Scan for the cell matching the given text and deliver its (X, Y) coordinate at center. 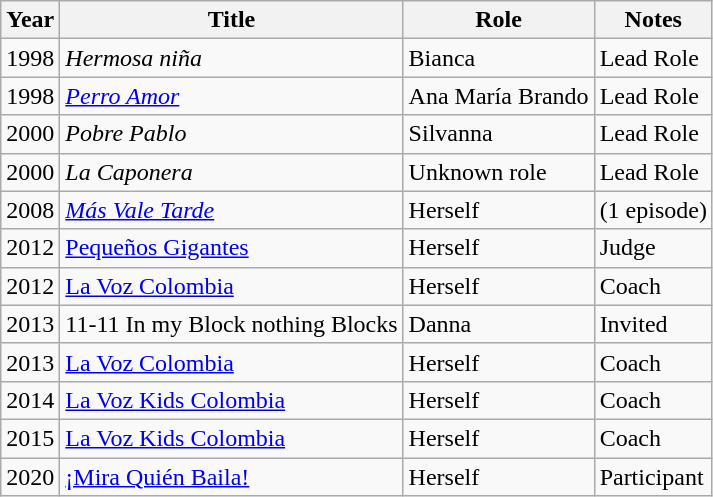
Ana María Brando (498, 96)
Notes (653, 20)
(1 episode) (653, 210)
Year (30, 20)
Danna (498, 324)
Bianca (498, 58)
Más Vale Tarde (232, 210)
Role (498, 20)
Silvanna (498, 134)
Title (232, 20)
2014 (30, 400)
Perro Amor (232, 96)
2008 (30, 210)
Invited (653, 324)
Hermosa niña (232, 58)
2020 (30, 477)
Pequeños Gigantes (232, 248)
Pobre Pablo (232, 134)
Judge (653, 248)
La Caponera (232, 172)
11-11 In my Block nothing Blocks (232, 324)
Participant (653, 477)
2015 (30, 438)
Unknown role (498, 172)
¡Mira Quién Baila! (232, 477)
